Provide the [x, y] coordinate of the cell's center where the given text is located.  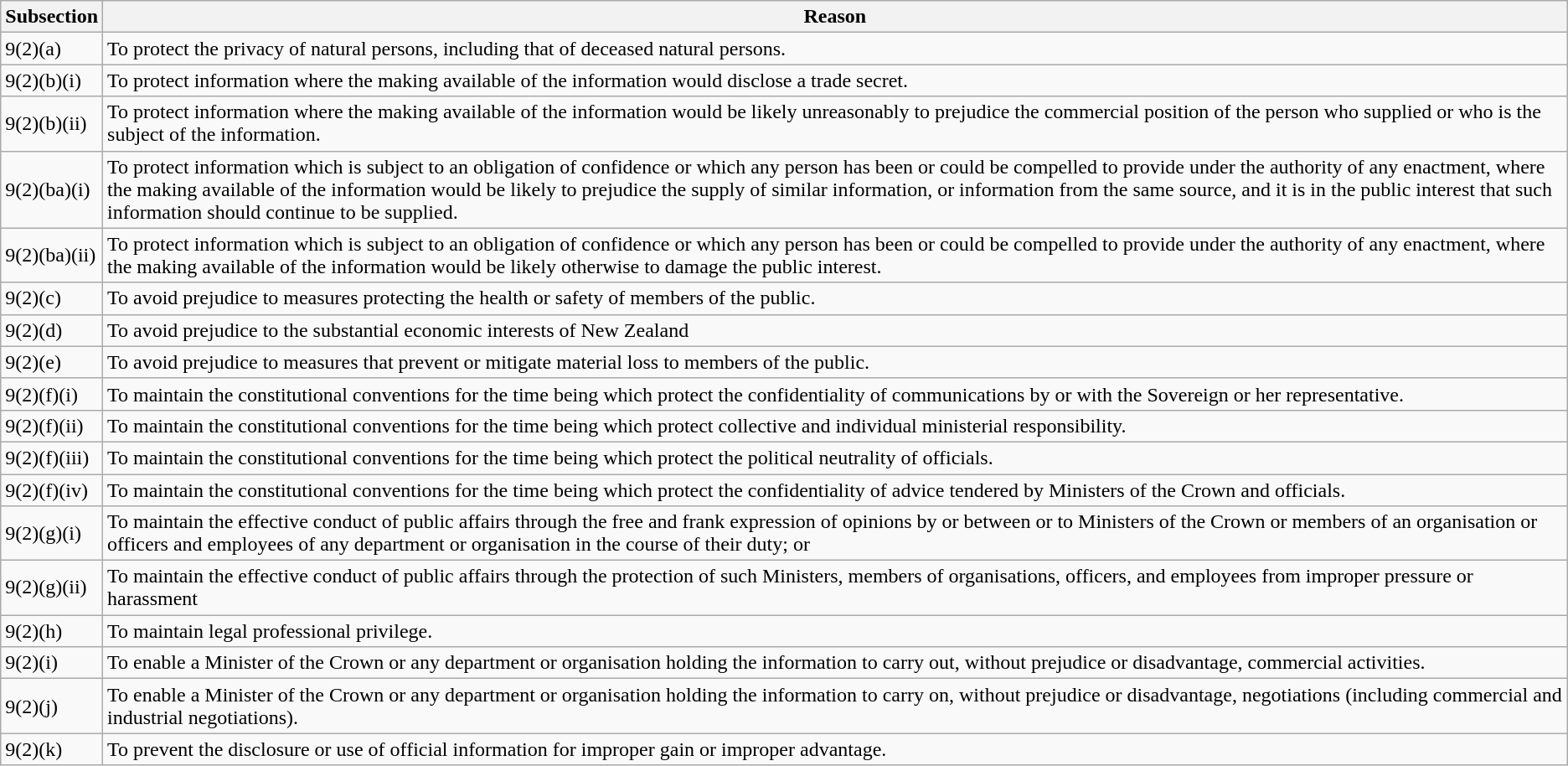
9(2)(a) [52, 49]
9(2)(g)(i) [52, 533]
To avoid prejudice to the substantial economic interests of New Zealand [836, 330]
9(2)(f)(iii) [52, 458]
Reason [836, 17]
To protect the privacy of natural persons, including that of deceased natural persons. [836, 49]
To avoid prejudice to measures that prevent or mitigate material loss to members of the public. [836, 362]
9(2)(ba)(ii) [52, 255]
9(2)(g)(ii) [52, 588]
To protect information where the making available of the information would disclose a trade secret. [836, 80]
9(2)(i) [52, 663]
To avoid prejudice to measures protecting the health or safety of members of the public. [836, 298]
To prevent the disclosure or use of official information for improper gain or improper advantage. [836, 749]
To maintain the constitutional conventions for the time being which protect the political neutrality of officials. [836, 458]
9(2)(f)(ii) [52, 426]
To maintain the constitutional conventions for the time being which protect collective and individual ministerial responsibility. [836, 426]
9(2)(b)(i) [52, 80]
9(2)(e) [52, 362]
9(2)(f)(i) [52, 394]
Subsection [52, 17]
9(2)(j) [52, 706]
To maintain legal professional privilege. [836, 631]
9(2)(f)(iv) [52, 490]
9(2)(h) [52, 631]
9(2)(d) [52, 330]
9(2)(b)(ii) [52, 124]
9(2)(ba)(i) [52, 189]
9(2)(k) [52, 749]
9(2)(c) [52, 298]
